Extract the [x, y] coordinate from the center of the cell holding the provided text.  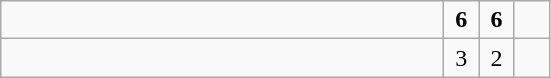
3 [462, 58]
2 [496, 58]
